Return (X, Y) of the center of cell containing provided text 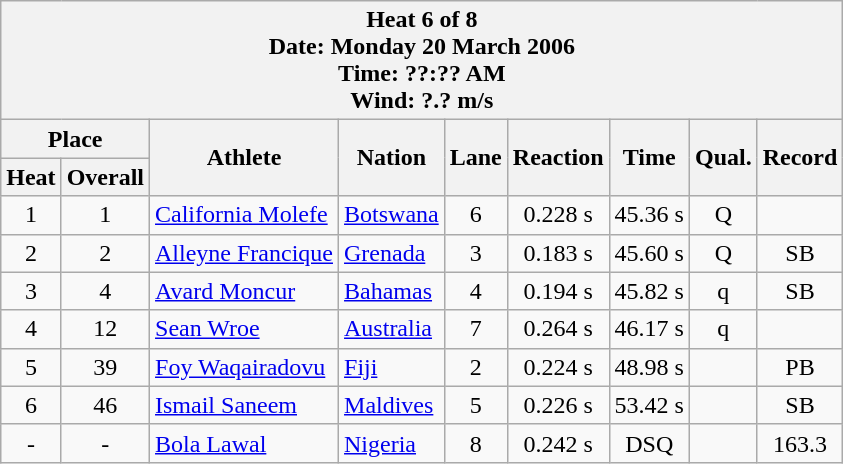
45.36 s (649, 215)
0.224 s (558, 367)
California Molefe (244, 215)
Grenada (392, 253)
Alleyne Francique (244, 253)
Reaction (558, 158)
Bahamas (392, 291)
Heat (31, 177)
Sean Wroe (244, 329)
Fiji (392, 367)
Athlete (244, 158)
Place (76, 139)
163.3 (800, 443)
Overall (105, 177)
Avard Moncur (244, 291)
Bola Lawal (244, 443)
0.194 s (558, 291)
Nation (392, 158)
53.42 s (649, 405)
Qual. (723, 158)
PB (800, 367)
0.183 s (558, 253)
Maldives (392, 405)
0.228 s (558, 215)
7 (476, 329)
Heat 6 of 8 Date: Monday 20 March 2006 Time: ??:?? AM Wind: ?.? m/s (422, 60)
48.98 s (649, 367)
Botswana (392, 215)
Lane (476, 158)
0.226 s (558, 405)
Foy Waqairadovu (244, 367)
12 (105, 329)
0.242 s (558, 443)
Record (800, 158)
46 (105, 405)
46.17 s (649, 329)
0.264 s (558, 329)
45.60 s (649, 253)
45.82 s (649, 291)
8 (476, 443)
Nigeria (392, 443)
DSQ (649, 443)
Ismail Saneem (244, 405)
39 (105, 367)
Australia (392, 329)
Time (649, 158)
